Locate the cell with the specified text and output its (x, y) center coordinate. 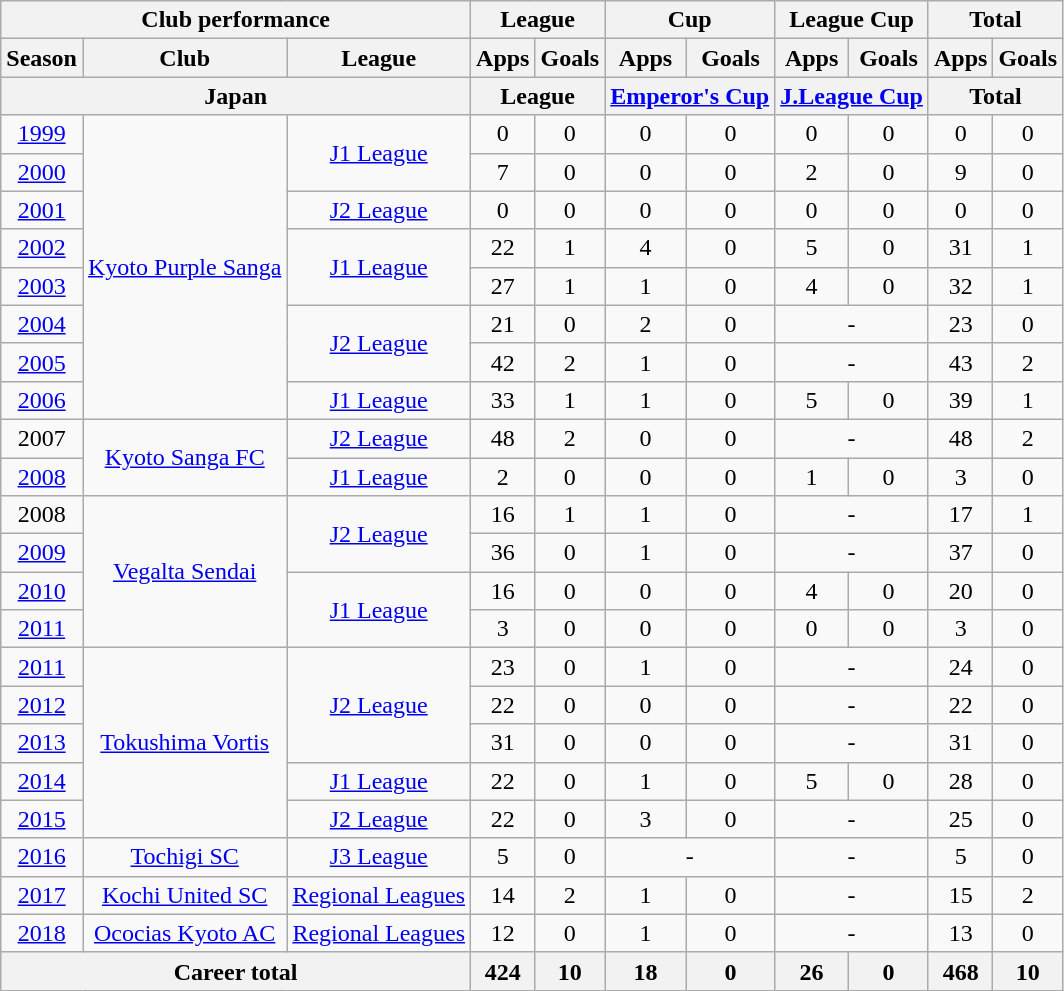
39 (960, 400)
2000 (42, 172)
Tochigi SC (184, 857)
2013 (42, 743)
18 (646, 971)
2002 (42, 248)
42 (503, 362)
Japan (236, 96)
33 (503, 400)
43 (960, 362)
7 (503, 172)
League Cup (852, 20)
Kyoto Sanga FC (184, 457)
424 (503, 971)
Career total (236, 971)
Kyoto Purple Sanga (184, 267)
2017 (42, 895)
15 (960, 895)
28 (960, 781)
2001 (42, 210)
2007 (42, 438)
J3 League (379, 857)
2010 (42, 591)
2003 (42, 286)
2012 (42, 705)
2009 (42, 553)
14 (503, 895)
Club performance (236, 20)
24 (960, 667)
2014 (42, 781)
2016 (42, 857)
37 (960, 553)
Vegalta Sendai (184, 572)
Ococias Kyoto AC (184, 933)
Tokushima Vortis (184, 743)
2018 (42, 933)
468 (960, 971)
2015 (42, 819)
Cup (690, 20)
Season (42, 58)
J.League Cup (852, 96)
17 (960, 515)
Kochi United SC (184, 895)
12 (503, 933)
21 (503, 324)
27 (503, 286)
25 (960, 819)
Emperor's Cup (690, 96)
2005 (42, 362)
20 (960, 591)
1999 (42, 134)
36 (503, 553)
2004 (42, 324)
9 (960, 172)
2006 (42, 400)
Club (184, 58)
13 (960, 933)
32 (960, 286)
26 (812, 971)
